Identify which cell holds the provided text, then report its (x, y) central coordinate. 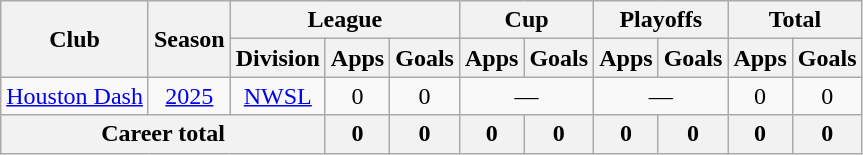
Season (189, 39)
NWSL (278, 96)
Total (795, 20)
Playoffs (661, 20)
League (344, 20)
Houston Dash (75, 96)
Division (278, 58)
Cup (526, 20)
Club (75, 39)
2025 (189, 96)
Career total (164, 134)
